Detect which cell encompasses the target text, then output its (x, y) center coordinate. 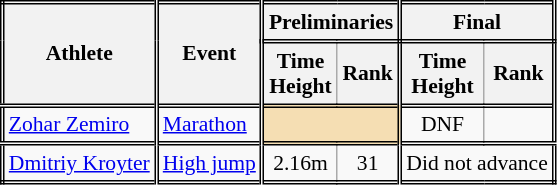
2.16m (300, 164)
DNF (442, 124)
Athlete (79, 54)
Event (209, 54)
High jump (209, 164)
Zohar Zemiro (79, 124)
Did not advance (478, 164)
Preliminaries (330, 22)
Dmitriy Kroyter (79, 164)
Final (478, 22)
Marathon (209, 124)
31 (368, 164)
